Scan for the cell matching the given text and deliver its [X, Y] coordinate at center. 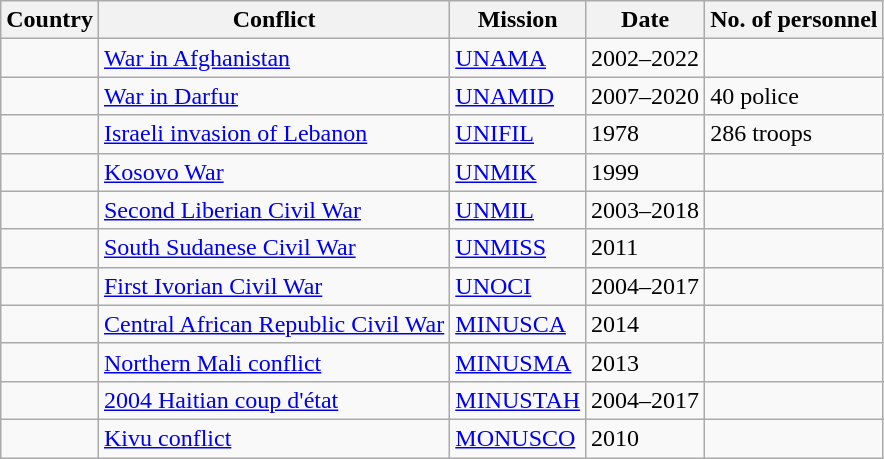
2003–2018 [646, 210]
First Ivorian Civil War [274, 286]
MINUSTAH [518, 400]
2011 [646, 248]
UNMIK [518, 172]
UNMIL [518, 210]
UNAMA [518, 58]
War in Darfur [274, 96]
40 police [794, 96]
Northern Mali conflict [274, 362]
Country [50, 20]
1999 [646, 172]
Israeli invasion of Lebanon [274, 134]
Kosovo War [274, 172]
No. of personnel [794, 20]
Conflict [274, 20]
UNOCI [518, 286]
1978 [646, 134]
South Sudanese Civil War [274, 248]
Date [646, 20]
2010 [646, 438]
UNMISS [518, 248]
Kivu conflict [274, 438]
Second Liberian Civil War [274, 210]
UNIFIL [518, 134]
2014 [646, 324]
Mission [518, 20]
2013 [646, 362]
2002–2022 [646, 58]
2004 Haitian coup d'état [274, 400]
UNAMID [518, 96]
Central African Republic Civil War [274, 324]
War in Afghanistan [274, 58]
MINUSMA [518, 362]
2007–2020 [646, 96]
MONUSCO [518, 438]
MINUSCA [518, 324]
286 troops [794, 134]
